For the text-containing cell, return its midpoint in [X, Y] coordinate format. 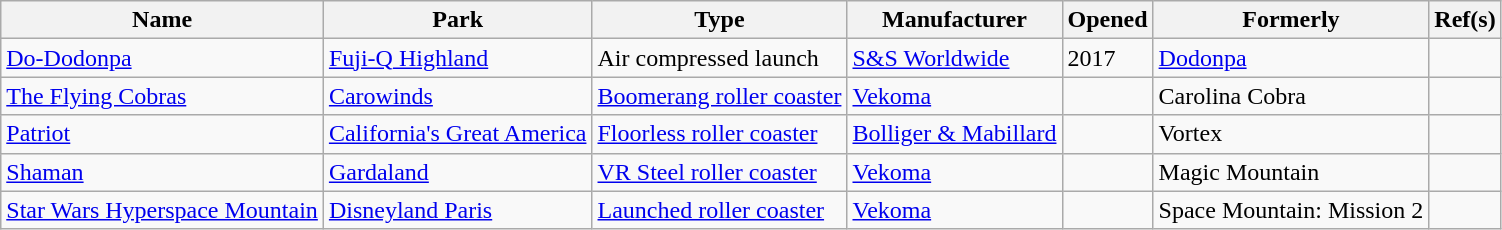
2017 [1108, 58]
Manufacturer [954, 20]
S&S Worldwide [954, 58]
Dodonpa [1291, 58]
Bolliger & Mabillard [954, 134]
Formerly [1291, 20]
Name [162, 20]
Boomerang roller coaster [720, 96]
VR Steel roller coaster [720, 172]
Launched roller coaster [720, 210]
Gardaland [458, 172]
Magic Mountain [1291, 172]
California's Great America [458, 134]
Do-Dodonpa [162, 58]
Patriot [162, 134]
Shaman [162, 172]
Floorless roller coaster [720, 134]
Carowinds [458, 96]
Disneyland Paris [458, 210]
Vortex [1291, 134]
Space Mountain: Mission 2 [1291, 210]
Star Wars Hyperspace Mountain [162, 210]
The Flying Cobras [162, 96]
Fuji-Q Highland [458, 58]
Opened [1108, 20]
Air compressed launch [720, 58]
Ref(s) [1465, 20]
Park [458, 20]
Carolina Cobra [1291, 96]
Type [720, 20]
